Pinpoint the cell where the given text exists, returning its (X, Y) midpoint coordinate. 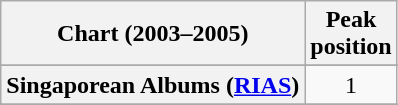
Peakposition (351, 34)
Chart (2003–2005) (153, 34)
Singaporean Albums (RIAS) (153, 85)
1 (351, 85)
